Search for the cell housing the specified text and yield its (x, y) center coordinate. 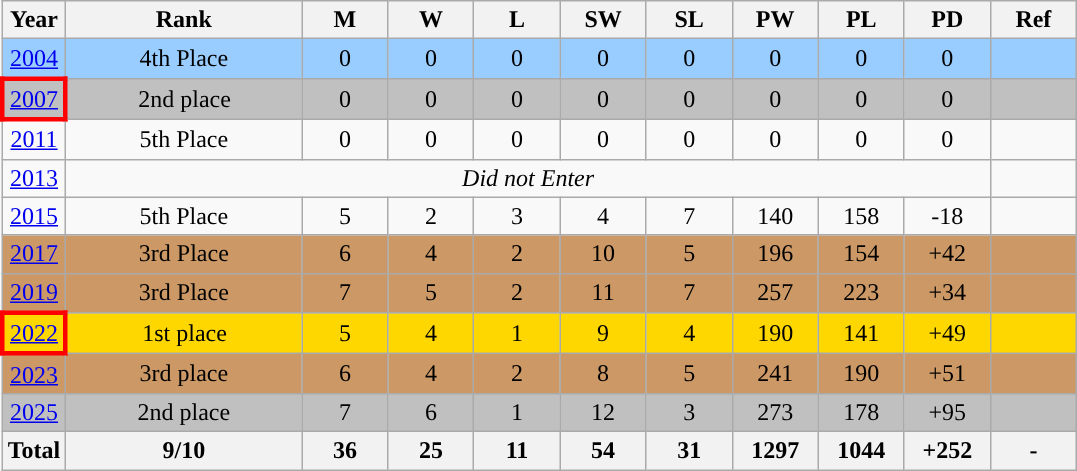
3rd place (184, 374)
9/10 (184, 450)
2011 (34, 139)
2025 (34, 412)
+42 (947, 254)
140 (775, 216)
L (517, 20)
241 (775, 374)
2007 (34, 98)
257 (775, 293)
158 (861, 216)
2015 (34, 216)
Rank (184, 20)
31 (689, 450)
10 (603, 254)
-18 (947, 216)
196 (775, 254)
+252 (947, 450)
25 (431, 450)
PW (775, 20)
1297 (775, 450)
12 (603, 412)
SW (603, 20)
4th Place (184, 59)
- (1033, 450)
+95 (947, 412)
PD (947, 20)
178 (861, 412)
SL (689, 20)
PL (861, 20)
Total (34, 450)
+49 (947, 334)
1044 (861, 450)
273 (775, 412)
+51 (947, 374)
141 (861, 334)
8 (603, 374)
2023 (34, 374)
+34 (947, 293)
54 (603, 450)
36 (345, 450)
9 (603, 334)
154 (861, 254)
1st place (184, 334)
2019 (34, 293)
223 (861, 293)
W (431, 20)
Year (34, 20)
Ref (1033, 20)
2013 (34, 178)
2022 (34, 334)
2004 (34, 59)
M (345, 20)
Did not Enter (528, 178)
2017 (34, 254)
